Determine the [x, y] coordinate at the center of the cell enclosing the given text.  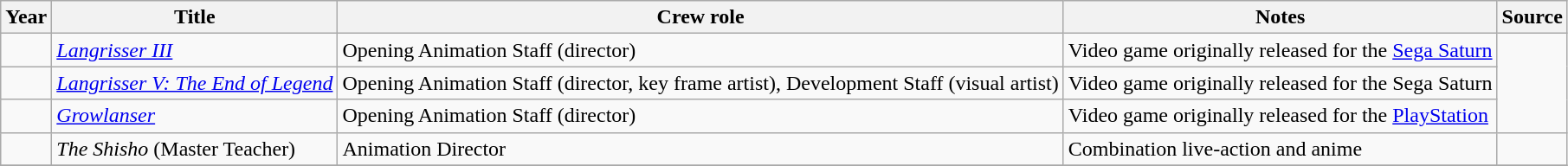
Animation Director [700, 149]
Notes [1280, 17]
Title [195, 17]
Langrisser III [195, 50]
Source [1533, 17]
Combination live-action and anime [1280, 149]
The Shisho (Master Teacher) [195, 149]
Crew role [700, 17]
Growlanser [195, 116]
Year [26, 17]
Opening Animation Staff (director, key frame artist), Development Staff (visual artist) [700, 83]
Langrisser V: The End of Legend [195, 83]
Video game originally released for the PlayStation [1280, 116]
